Scan for the cell matching the given text and deliver its [x, y] coordinate at center. 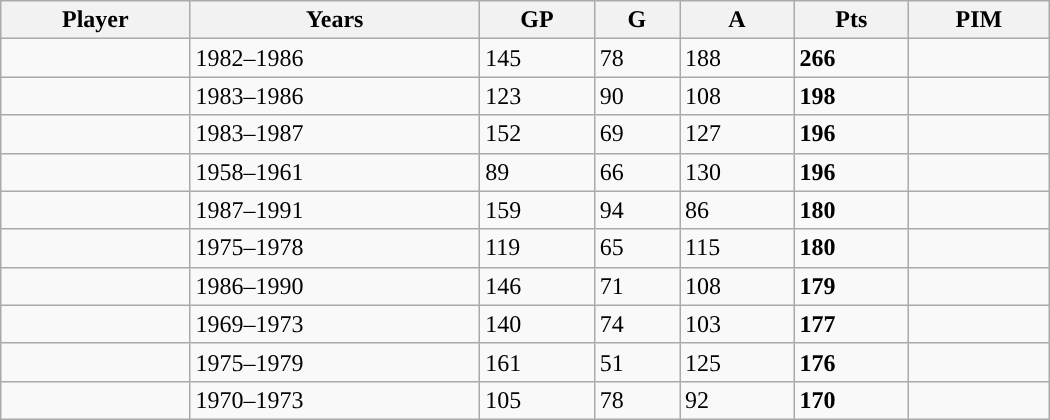
152 [538, 134]
159 [538, 210]
1983–1986 [335, 96]
1958–1961 [335, 172]
266 [852, 58]
1982–1986 [335, 58]
90 [636, 96]
145 [538, 58]
1987–1991 [335, 210]
92 [738, 400]
66 [636, 172]
140 [538, 324]
161 [538, 362]
Pts [852, 20]
105 [538, 400]
74 [636, 324]
65 [636, 248]
127 [738, 134]
115 [738, 248]
103 [738, 324]
Years [335, 20]
125 [738, 362]
A [738, 20]
119 [538, 248]
1983–1987 [335, 134]
170 [852, 400]
69 [636, 134]
176 [852, 362]
198 [852, 96]
71 [636, 286]
1969–1973 [335, 324]
G [636, 20]
94 [636, 210]
179 [852, 286]
1975–1979 [335, 362]
1986–1990 [335, 286]
89 [538, 172]
146 [538, 286]
130 [738, 172]
86 [738, 210]
1975–1978 [335, 248]
177 [852, 324]
188 [738, 58]
51 [636, 362]
PIM [980, 20]
Player [96, 20]
1970–1973 [335, 400]
123 [538, 96]
GP [538, 20]
